Provide the [X, Y] coordinate of the cell's center where the given text is located.  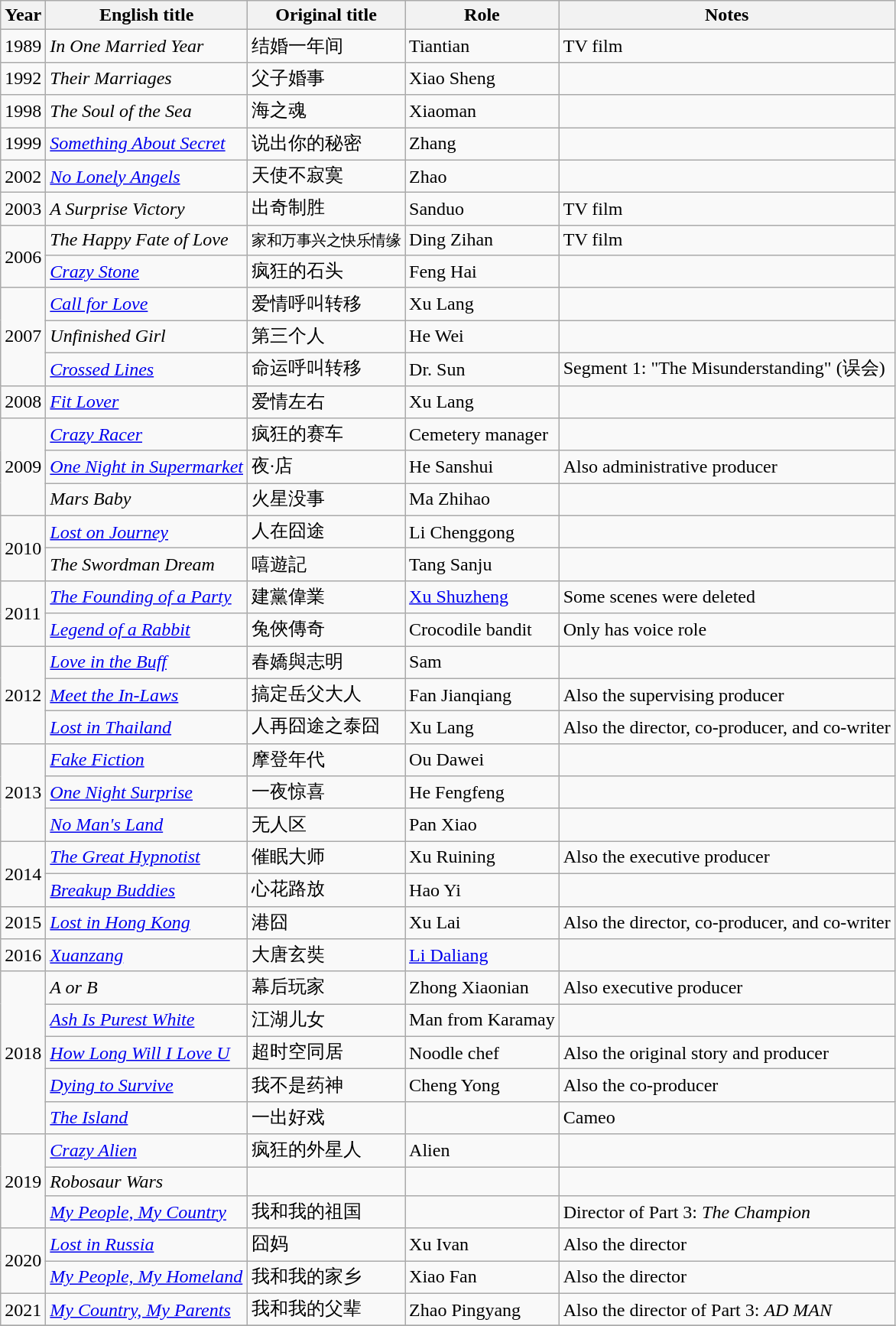
Director of Part 3: The Champion [726, 1213]
Also executive producer [726, 988]
In One Married Year [147, 46]
Xu Lai [482, 922]
2011 [23, 613]
Sam [482, 662]
命运呼叫转移 [326, 369]
Man from Karamay [482, 1020]
Dying to Survive [147, 1086]
爱情呼叫转移 [326, 304]
无人区 [326, 824]
Zhao Pingyang [482, 1309]
Lost on Journey [147, 532]
Original title [326, 15]
English title [147, 15]
Only has voice role [726, 630]
Breakup Buddies [147, 890]
2014 [23, 873]
江湖儿女 [326, 1020]
Cameo [726, 1118]
Crazy Alien [147, 1150]
疯狂的石头 [326, 272]
Xu Ivan [482, 1245]
我和我的父辈 [326, 1309]
2021 [23, 1309]
Lost in Hong Kong [147, 922]
Also the supervising producer [726, 694]
He Wei [482, 336]
火星没事 [326, 500]
2013 [23, 792]
2016 [23, 956]
The Happy Fate of Love [147, 240]
2020 [23, 1260]
人在囧途 [326, 532]
Cheng Yong [482, 1086]
Ma Zhihao [482, 500]
Also the co-producer [726, 1086]
天使不寂寞 [326, 176]
Fan Jianqiang [482, 694]
2008 [23, 402]
Also the executive producer [726, 858]
A or B [147, 988]
The Swordman Dream [147, 564]
搞定岳父大人 [326, 694]
Xiaoman [482, 112]
Noodle chef [482, 1052]
心花路放 [326, 890]
Crocodile bandit [482, 630]
Their Marriages [147, 78]
The Island [147, 1118]
The Founding of a Party [147, 596]
Xiao Sheng [482, 78]
囧妈 [326, 1245]
A Surprise Victory [147, 210]
Call for Love [147, 304]
2019 [23, 1181]
Feng Hai [482, 272]
Tiantian [482, 46]
第三个人 [326, 336]
Zhang [482, 144]
父子婚事 [326, 78]
Also the director of Part 3: AD MAN [726, 1309]
My Country, My Parents [147, 1309]
爱情左右 [326, 402]
建黨偉業 [326, 596]
我和我的祖国 [326, 1213]
幕后玩家 [326, 988]
Year [23, 15]
港囧 [326, 922]
Tang Sanju [482, 564]
Mars Baby [147, 500]
大唐玄奘 [326, 956]
2012 [23, 694]
Ou Dawei [482, 760]
Robosaur Wars [147, 1181]
2002 [23, 176]
疯狂的外星人 [326, 1150]
Pan Xiao [482, 824]
He Fengfeng [482, 792]
He Sanshui [482, 466]
Ash Is Purest White [147, 1020]
Xuanzang [147, 956]
Crossed Lines [147, 369]
结婚一年间 [326, 46]
My People, My Country [147, 1213]
2015 [23, 922]
No Lonely Angels [147, 176]
Love in the Buff [147, 662]
Cemetery manager [482, 434]
2018 [23, 1052]
海之魂 [326, 112]
Notes [726, 15]
疯狂的赛车 [326, 434]
Crazy Racer [147, 434]
Role [482, 15]
Also administrative producer [726, 466]
Zhao [482, 176]
兔俠傳奇 [326, 630]
The Great Hypnotist [147, 858]
Unfinished Girl [147, 336]
Xu Shuzheng [482, 596]
My People, My Homeland [147, 1277]
Sanduo [482, 210]
催眠大师 [326, 858]
No Man's Land [147, 824]
Hao Yi [482, 890]
说出你的秘密 [326, 144]
Segment 1: "The Misunderstanding" (误会) [726, 369]
Lost in Russia [147, 1245]
Ding Zihan [482, 240]
1999 [23, 144]
Li Chenggong [482, 532]
我和我的家乡 [326, 1277]
How Long Will I Love U [147, 1052]
Crazy Stone [147, 272]
Fake Fiction [147, 760]
1989 [23, 46]
嘻遊記 [326, 564]
Lost in Thailand [147, 728]
Dr. Sun [482, 369]
2009 [23, 467]
Alien [482, 1150]
Xiao Fan [482, 1277]
1992 [23, 78]
Zhong Xiaonian [482, 988]
Some scenes were deleted [726, 596]
摩登年代 [326, 760]
人再囧途之泰囧 [326, 728]
春嬌與志明 [326, 662]
2003 [23, 210]
2010 [23, 548]
Meet the In-Laws [147, 694]
2007 [23, 336]
Also the original story and producer [726, 1052]
One Night in Supermarket [147, 466]
Li Daliang [482, 956]
Something About Secret [147, 144]
2006 [23, 256]
家和万事兴之快乐情缘 [326, 240]
出奇制胜 [326, 210]
Legend of a Rabbit [147, 630]
超时空同居 [326, 1052]
夜·店 [326, 466]
1998 [23, 112]
我不是药神 [326, 1086]
Fit Lover [147, 402]
一夜惊喜 [326, 792]
Xu Ruining [482, 858]
One Night Surprise [147, 792]
一出好戏 [326, 1118]
The Soul of the Sea [147, 112]
